From the cell containing the given text, extract its center point as [x, y] coordinate. 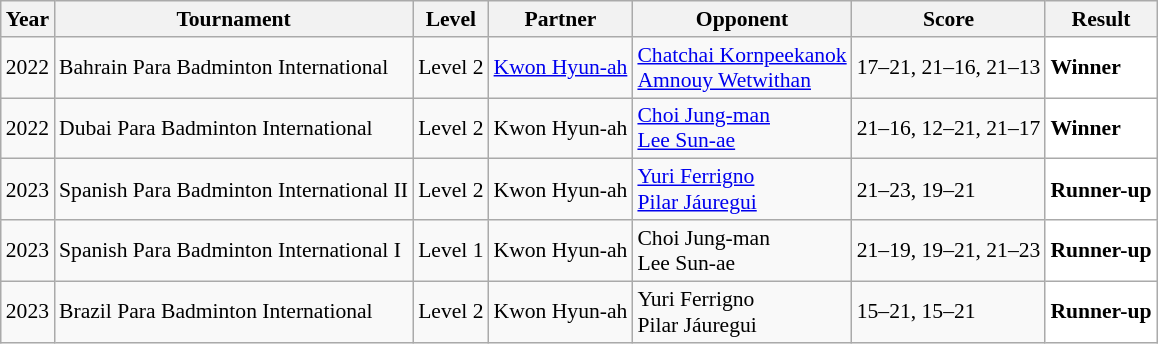
Year [28, 19]
Result [1100, 19]
21–16, 12–21, 21–17 [949, 128]
Partner [561, 19]
Chatchai Kornpeekanok Amnouy Wetwithan [742, 68]
Level [450, 19]
21–23, 19–21 [949, 190]
17–21, 21–16, 21–13 [949, 68]
Spanish Para Badminton International II [234, 190]
Dubai Para Badminton International [234, 128]
21–19, 19–21, 21–23 [949, 250]
Bahrain Para Badminton International [234, 68]
15–21, 15–21 [949, 312]
Spanish Para Badminton International I [234, 250]
Score [949, 19]
Tournament [234, 19]
Opponent [742, 19]
Brazil Para Badminton International [234, 312]
Level 1 [450, 250]
